Pinpoint the cell where the given text exists, returning its (X, Y) midpoint coordinate. 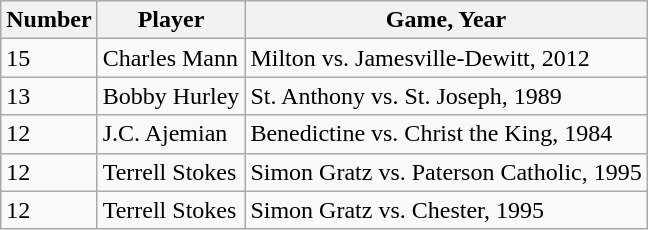
Milton vs. Jamesville-Dewitt, 2012 (446, 58)
Number (49, 20)
Benedictine vs. Christ the King, 1984 (446, 134)
15 (49, 58)
Simon Gratz vs. Chester, 1995 (446, 210)
Game, Year (446, 20)
13 (49, 96)
Charles Mann (171, 58)
J.C. Ajemian (171, 134)
Player (171, 20)
St. Anthony vs. St. Joseph, 1989 (446, 96)
Bobby Hurley (171, 96)
Simon Gratz vs. Paterson Catholic, 1995 (446, 172)
